Identify which cell holds the provided text, then report its (x, y) central coordinate. 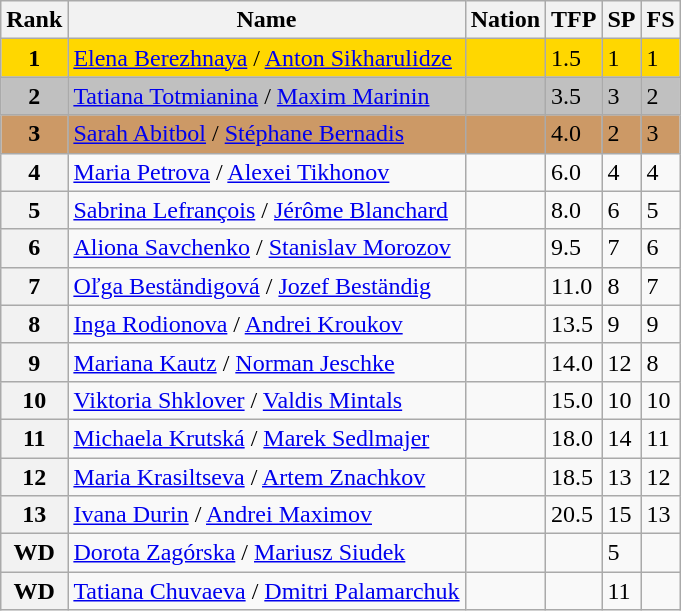
Viktoria Shklover / Valdis Mintals (266, 400)
15 (622, 515)
9.5 (574, 248)
18.5 (574, 477)
Nation (505, 20)
Tatiana Chuvaeva / Dmitri Palamarchuk (266, 591)
Sarah Abitbol / Stéphane Bernadis (266, 134)
1.5 (574, 58)
Oľga Beständigová / Jozef Beständig (266, 286)
Name (266, 20)
FS (660, 20)
14 (622, 438)
3.5 (574, 96)
Aliona Savchenko / Stanislav Morozov (266, 248)
Sabrina Lefrançois / Jérôme Blanchard (266, 210)
Michaela Krutská / Marek Sedlmajer (266, 438)
11.0 (574, 286)
SP (622, 20)
4.0 (574, 134)
TFP (574, 20)
20.5 (574, 515)
8.0 (574, 210)
14.0 (574, 362)
13.5 (574, 324)
6.0 (574, 172)
Maria Krasiltseva / Artem Znachkov (266, 477)
Tatiana Totmianina / Maxim Marinin (266, 96)
18.0 (574, 438)
Inga Rodionova / Andrei Kroukov (266, 324)
Dorota Zagórska / Mariusz Siudek (266, 553)
Elena Berezhnaya / Anton Sikharulidze (266, 58)
Maria Petrova / Alexei Tikhonov (266, 172)
15.0 (574, 400)
Ivana Durin / Andrei Maximov (266, 515)
Mariana Kautz / Norman Jeschke (266, 362)
Rank (34, 20)
